Scan for the cell matching the given text and deliver its [x, y] coordinate at center. 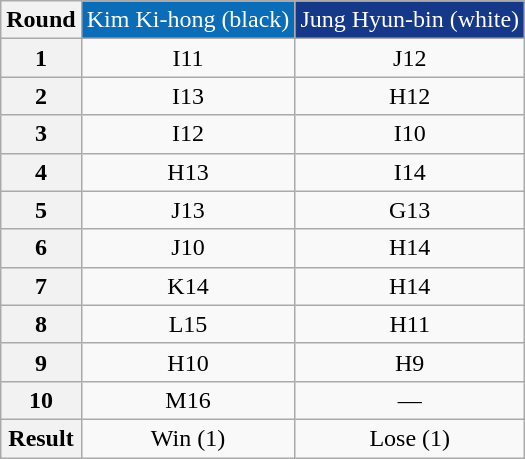
K14 [188, 286]
I13 [188, 96]
Result [41, 438]
2 [41, 96]
I12 [188, 134]
9 [41, 362]
— [410, 400]
I11 [188, 58]
Lose (1) [410, 438]
J13 [188, 210]
7 [41, 286]
8 [41, 324]
Jung Hyun-bin (white) [410, 20]
G13 [410, 210]
3 [41, 134]
M16 [188, 400]
H12 [410, 96]
Win (1) [188, 438]
H13 [188, 172]
I14 [410, 172]
10 [41, 400]
4 [41, 172]
H9 [410, 362]
H10 [188, 362]
L15 [188, 324]
Kim Ki-hong (black) [188, 20]
1 [41, 58]
Round [41, 20]
J10 [188, 248]
I10 [410, 134]
5 [41, 210]
J12 [410, 58]
H11 [410, 324]
6 [41, 248]
